Return the (X, Y) coordinate for the center point of the cell that contains the specified text.  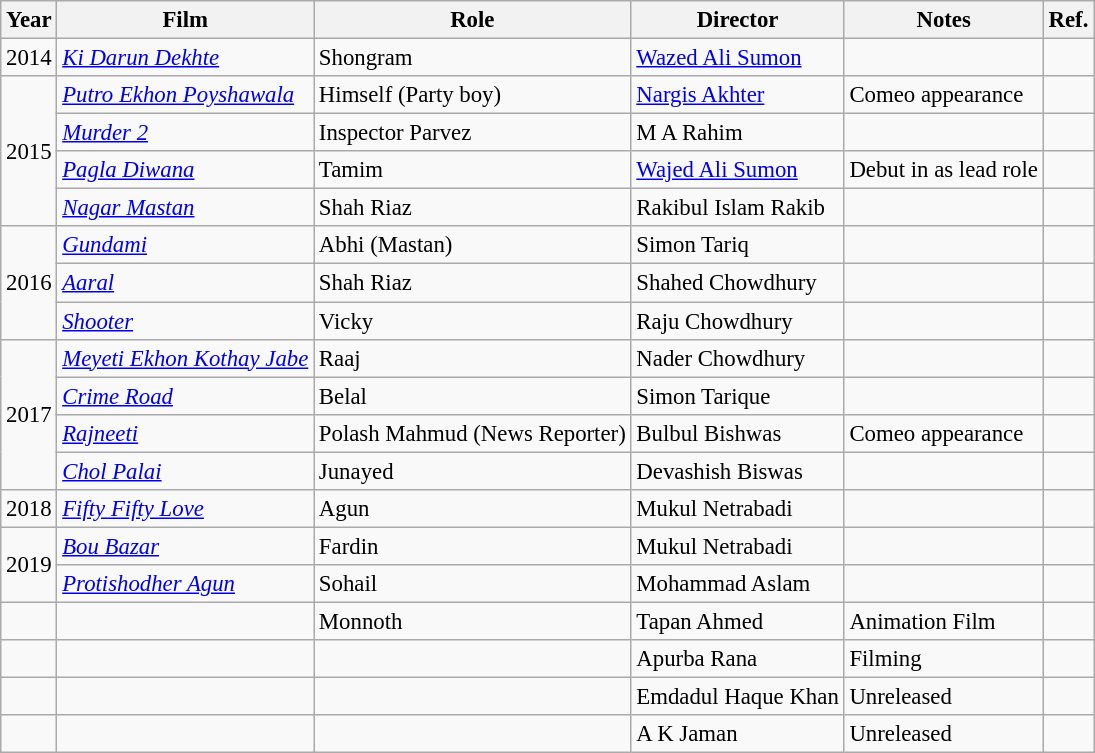
Film (186, 20)
Sohail (472, 584)
Tapan Ahmed (738, 621)
2015 (29, 151)
Vicky (472, 321)
Mohammad Aslam (738, 584)
Nader Chowdhury (738, 358)
2016 (29, 282)
Putro Ekhon Poyshawala (186, 95)
Rajneeti (186, 433)
Protishodher Agun (186, 584)
Belal (472, 396)
Himself (Party boy) (472, 95)
Simon Tarique (738, 396)
Nargis Akhter (738, 95)
Raju Chowdhury (738, 321)
Animation Film (944, 621)
Wajed Ali Sumon (738, 170)
M A Rahim (738, 133)
Murder 2 (186, 133)
Simon Tariq (738, 245)
Fardin (472, 546)
Apurba Rana (738, 659)
Role (472, 20)
Crime Road (186, 396)
2017 (29, 414)
Nagar Mastan (186, 208)
Meyeti Ekhon Kothay Jabe (186, 358)
Ref. (1068, 20)
Debut in as lead role (944, 170)
Junayed (472, 471)
Notes (944, 20)
Abhi (Mastan) (472, 245)
Bou Bazar (186, 546)
Chol Palai (186, 471)
Tamim (472, 170)
Shooter (186, 321)
Aaral (186, 283)
Bulbul Bishwas (738, 433)
Fifty Fifty Love (186, 509)
Devashish Biswas (738, 471)
Year (29, 20)
2019 (29, 564)
Wazed Ali Sumon (738, 58)
Emdadul Haque Khan (738, 697)
Gundami (186, 245)
Inspector Parvez (472, 133)
Director (738, 20)
Rakibul Islam Rakib (738, 208)
Polash Mahmud (News Reporter) (472, 433)
Raaj (472, 358)
Agun (472, 509)
Shongram (472, 58)
Filming (944, 659)
Shahed Chowdhury (738, 283)
Monnoth (472, 621)
Ki Darun Dekhte (186, 58)
2018 (29, 509)
A K Jaman (738, 734)
Pagla Diwana (186, 170)
2014 (29, 58)
